Output the [x, y] coordinate of the center of the cell containing the given text.  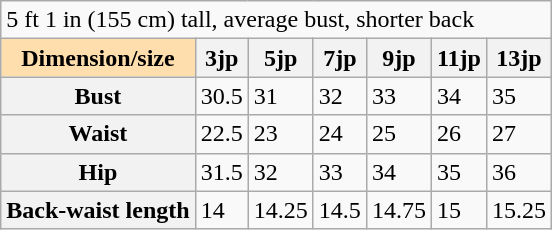
27 [518, 134]
Dimension/size [98, 58]
36 [518, 172]
22.5 [222, 134]
31 [280, 96]
Hip [98, 172]
7jp [340, 58]
5 ft 1 in (155 cm) tall, average bust, shorter back [276, 20]
14.5 [340, 210]
30.5 [222, 96]
15.25 [518, 210]
26 [458, 134]
Bust [98, 96]
31.5 [222, 172]
14.75 [398, 210]
25 [398, 134]
3jp [222, 58]
23 [280, 134]
24 [340, 134]
5jp [280, 58]
11jp [458, 58]
15 [458, 210]
14.25 [280, 210]
9jp [398, 58]
13jp [518, 58]
Waist [98, 134]
Back-waist length [98, 210]
14 [222, 210]
